Output the [X, Y] coordinate of the center of the cell containing the given text.  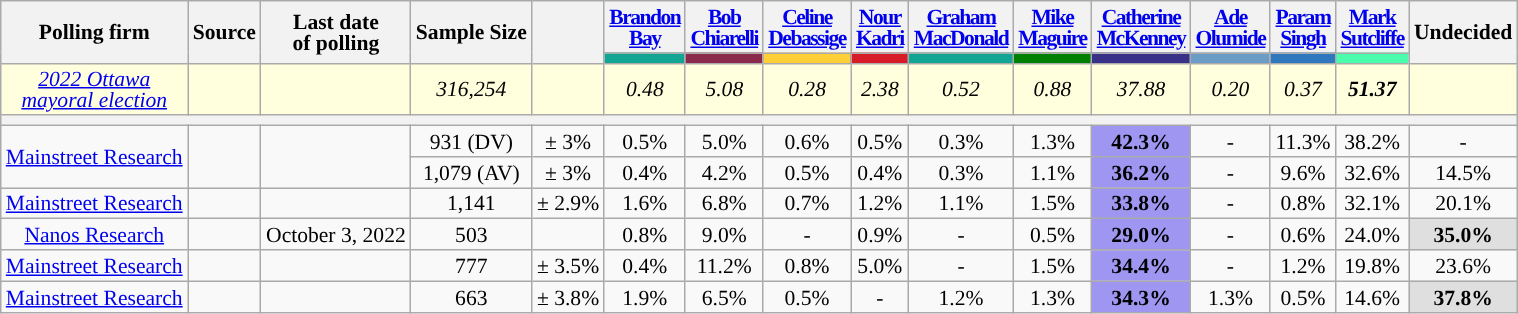
Graham MacDonald [962, 27]
1,141 [472, 204]
Celine Debassige [807, 27]
51.37 [1372, 89]
± 2.9% [568, 204]
Nour Kadri [880, 27]
34.4% [1142, 266]
35.0% [1463, 234]
Nanos Research [94, 234]
14.5% [1463, 172]
6.5% [724, 296]
Undecided [1463, 32]
0.88 [1052, 89]
Ade Olumide [1230, 27]
38.2% [1372, 142]
Mark Sutcliffe [1372, 27]
316,254 [472, 89]
19.8% [1372, 266]
34.3% [1142, 296]
503 [472, 234]
± 3.8% [568, 296]
1.6% [644, 204]
9.6% [1302, 172]
11.2% [724, 266]
± 3.5% [568, 266]
5.08 [724, 89]
24.0% [1372, 234]
931 (DV) [472, 142]
37.8% [1463, 296]
2.38 [880, 89]
2022 Ottawamayoral election [94, 89]
0.28 [807, 89]
0.20 [1230, 89]
36.2% [1142, 172]
663 [472, 296]
42.3% [1142, 142]
0.52 [962, 89]
32.1% [1372, 204]
Catherine McKenney [1142, 27]
Bob Chiarelli [724, 27]
1,079 (AV) [472, 172]
0.37 [1302, 89]
0.48 [644, 89]
Last dateof polling [336, 32]
4.2% [724, 172]
14.6% [1372, 296]
777 [472, 266]
Param Singh [1302, 27]
37.88 [1142, 89]
October 3, 2022 [336, 234]
1.9% [644, 296]
33.8% [1142, 204]
29.0% [1142, 234]
9.0% [724, 234]
0.9% [880, 234]
Sample Size [472, 32]
Mike Maguire [1052, 27]
6.8% [724, 204]
Polling firm [94, 32]
0.7% [807, 204]
11.3% [1302, 142]
Brandon Bay [644, 27]
32.6% [1372, 172]
20.1% [1463, 204]
23.6% [1463, 266]
Source [224, 32]
